Locate the cell with the specified text and output its [x, y] center coordinate. 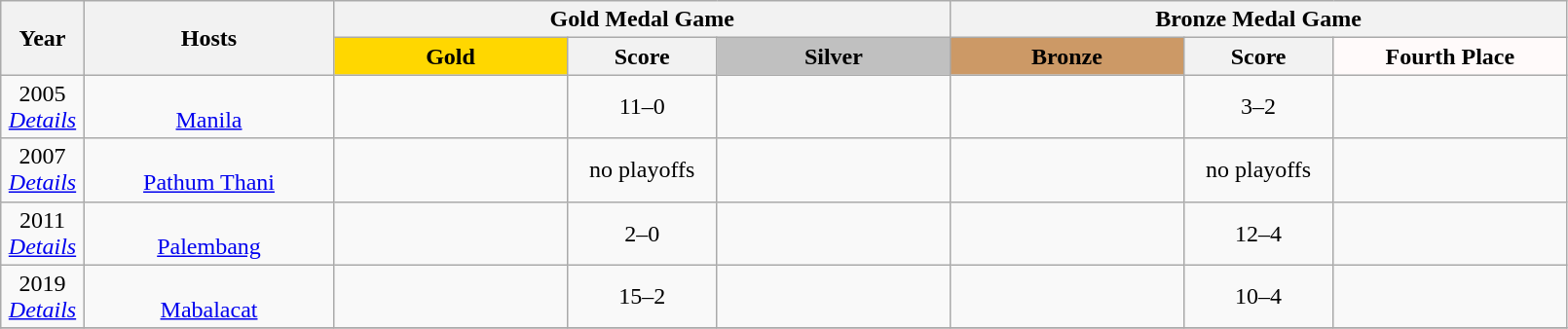
Gold [450, 56]
Silver [834, 56]
Gold Medal Game [643, 19]
Pathum Thani [208, 169]
2019Details [43, 296]
10–4 [1258, 296]
15–2 [642, 296]
2011Details [43, 234]
Palembang [208, 234]
12–4 [1258, 234]
2005Details [43, 107]
Year [43, 38]
2–0 [642, 234]
Bronze Medal Game [1258, 19]
Manila [208, 107]
11–0 [642, 107]
Fourth Place [1450, 56]
3–2 [1258, 107]
Hosts [208, 38]
Mabalacat [208, 296]
Bronze [1067, 56]
2007Details [43, 169]
